Scan for the cell matching the given text and deliver its (X, Y) coordinate at center. 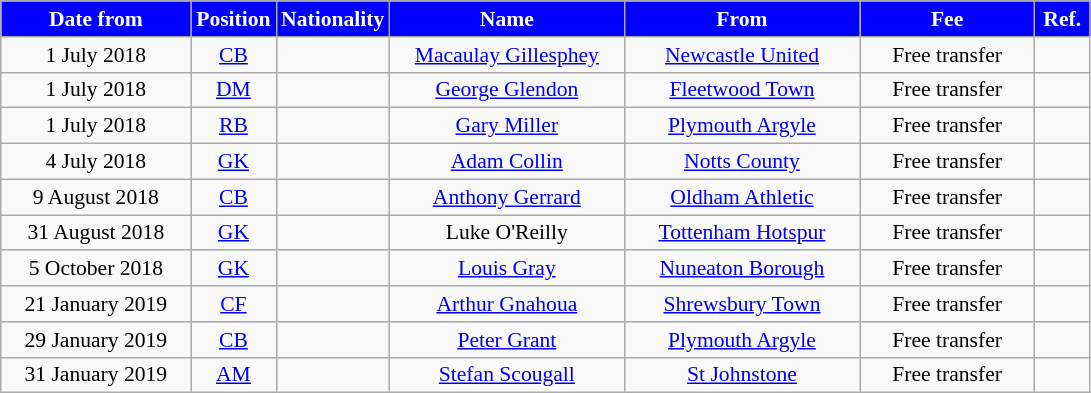
21 January 2019 (96, 304)
Arthur Gnahoua (506, 304)
Position (234, 19)
Oldham Athletic (742, 197)
AM (234, 375)
5 October 2018 (96, 269)
31 January 2019 (96, 375)
Nationality (332, 19)
Fee (948, 19)
29 January 2019 (96, 340)
Tottenham Hotspur (742, 233)
Gary Miller (506, 126)
RB (234, 126)
Luke O'Reilly (506, 233)
St Johnstone (742, 375)
Macaulay Gillesphey (506, 55)
Fleetwood Town (742, 90)
Peter Grant (506, 340)
Newcastle United (742, 55)
4 July 2018 (96, 162)
Notts County (742, 162)
Adam Collin (506, 162)
Louis Gray (506, 269)
Shrewsbury Town (742, 304)
Date from (96, 19)
Nuneaton Borough (742, 269)
Name (506, 19)
Anthony Gerrard (506, 197)
Stefan Scougall (506, 375)
DM (234, 90)
George Glendon (506, 90)
31 August 2018 (96, 233)
From (742, 19)
Ref. (1062, 19)
9 August 2018 (96, 197)
CF (234, 304)
